Locate the cell with the specified text and output its [x, y] center coordinate. 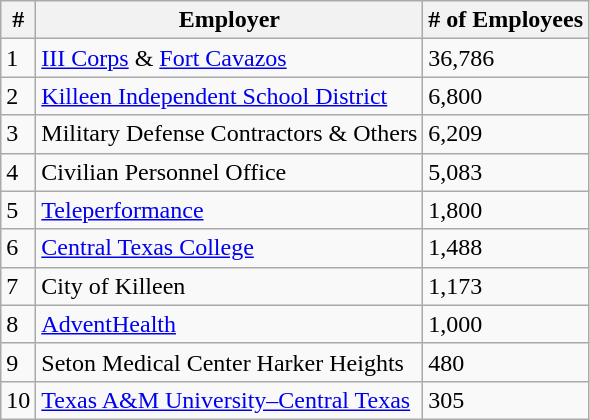
Military Defense Contractors & Others [230, 134]
6 [18, 248]
6,800 [506, 96]
305 [506, 400]
5 [18, 210]
4 [18, 172]
III Corps & Fort Cavazos [230, 58]
3 [18, 134]
Central Texas College [230, 248]
Teleperformance [230, 210]
7 [18, 286]
Killeen Independent School District [230, 96]
AdventHealth [230, 324]
1,173 [506, 286]
1,000 [506, 324]
Texas A&M University–Central Texas [230, 400]
# [18, 20]
Employer [230, 20]
10 [18, 400]
8 [18, 324]
City of Killeen [230, 286]
9 [18, 362]
5,083 [506, 172]
36,786 [506, 58]
Civilian Personnel Office [230, 172]
Seton Medical Center Harker Heights [230, 362]
480 [506, 362]
1,800 [506, 210]
1 [18, 58]
2 [18, 96]
6,209 [506, 134]
# of Employees [506, 20]
1,488 [506, 248]
